Determine the [X, Y] coordinate at the center of the cell enclosing the given text.  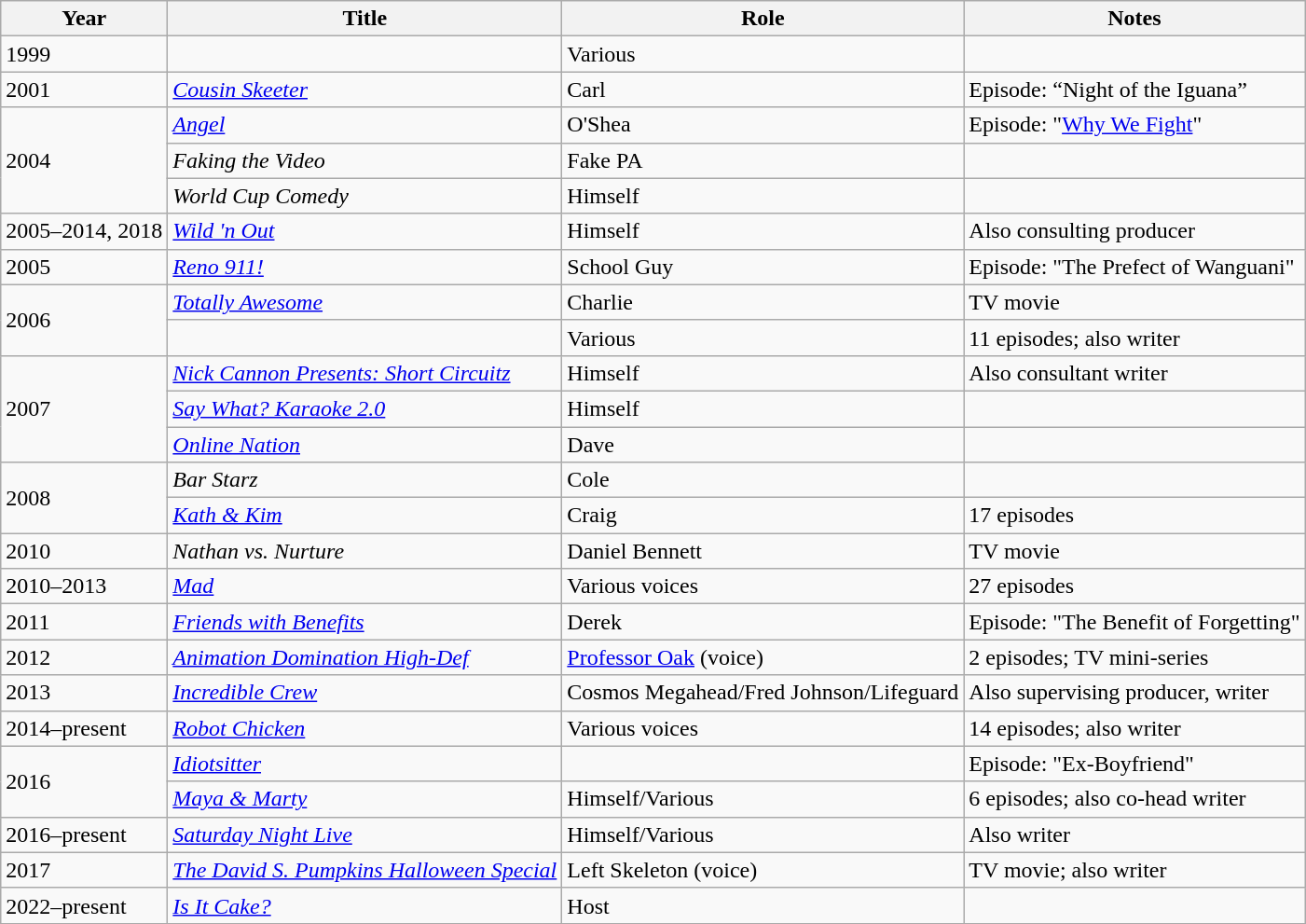
Fake PA [763, 160]
Also consultant writer [1134, 373]
Notes [1134, 19]
1999 [84, 54]
2014–present [84, 728]
Say What? Karaoke 2.0 [365, 408]
Mad [365, 586]
6 episodes; also co-head writer [1134, 799]
Derek [763, 622]
Episode: "Why We Fight" [1134, 125]
Episode: “Night of the Iguana” [1134, 90]
Maya & Marty [365, 799]
2012 [84, 657]
2010–2013 [84, 586]
Totally Awesome [365, 302]
Wild 'n Out [365, 231]
2004 [84, 160]
Nathan vs. Nurture [365, 551]
Episode: "Ex-Boyfriend" [1134, 764]
School Guy [763, 267]
Friends with Benefits [365, 622]
Angel [365, 125]
Cousin Skeeter [365, 90]
Reno 911! [365, 267]
2016 [84, 781]
Title [365, 19]
Also consulting producer [1134, 231]
2010 [84, 551]
14 episodes; also writer [1134, 728]
Role [763, 19]
Daniel Bennett [763, 551]
2011 [84, 622]
2005 [84, 267]
2006 [84, 320]
Bar Starz [365, 480]
2022–present [84, 905]
Episode: "The Benefit of Forgetting" [1134, 622]
Nick Cannon Presents: Short Circuitz [365, 373]
Also writer [1134, 834]
Cosmos Megahead/Fred Johnson/Lifeguard [763, 693]
Saturday Night Live [365, 834]
World Cup Comedy [365, 196]
Dave [763, 445]
Animation Domination High-Def [365, 657]
TV movie; also writer [1134, 870]
2016–present [84, 834]
Host [763, 905]
2001 [84, 90]
The David S. Pumpkins Halloween Special [365, 870]
Idiotsitter [365, 764]
Also supervising producer, writer [1134, 693]
27 episodes [1134, 586]
2008 [84, 498]
Carl [763, 90]
O'Shea [763, 125]
Incredible Crew [365, 693]
Online Nation [365, 445]
Craig [763, 516]
Faking the Video [365, 160]
Is It Cake? [365, 905]
2 episodes; TV mini-series [1134, 657]
11 episodes; also writer [1134, 338]
Professor Oak (voice) [763, 657]
Episode: "The Prefect of Wanguani" [1134, 267]
Robot Chicken [365, 728]
Charlie [763, 302]
2005–2014, 2018 [84, 231]
2007 [84, 408]
Year [84, 19]
2017 [84, 870]
Cole [763, 480]
Kath & Kim [365, 516]
17 episodes [1134, 516]
Left Skeleton (voice) [763, 870]
2013 [84, 693]
